Return (x, y) of the center of cell containing provided text 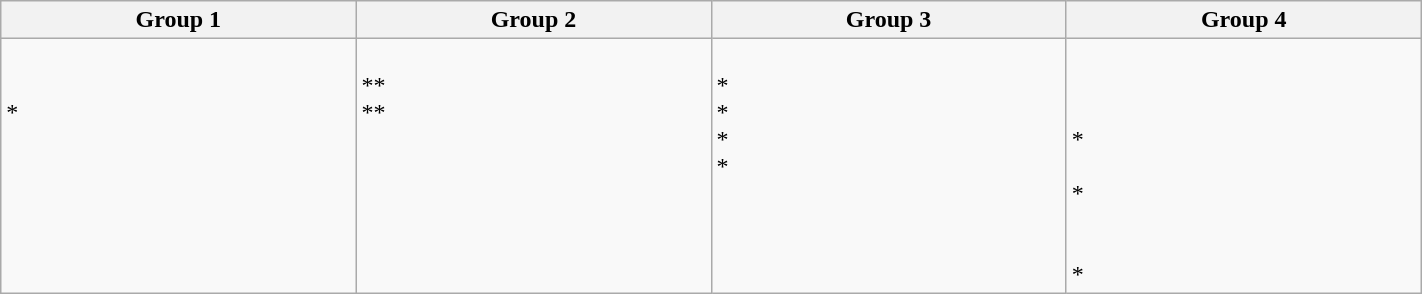
** ** (534, 166)
Group 1 (178, 20)
Group 2 (534, 20)
Group 3 (888, 20)
* * * (1244, 166)
* (178, 166)
Group 4 (1244, 20)
* * * * (888, 166)
